Search for the cell housing the specified text and yield its (x, y) center coordinate. 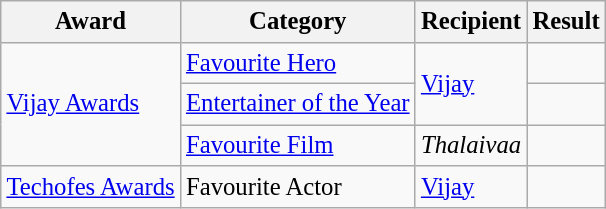
Favourite Actor (298, 188)
Vijay Awards (91, 105)
Favourite Hero (298, 64)
Result (566, 22)
Award (91, 22)
Techofes Awards (91, 188)
Category (298, 22)
Thalaivaa (471, 146)
Entertainer of the Year (298, 104)
Recipient (471, 22)
Favourite Film (298, 146)
